From the cell containing the given text, extract its center point as (X, Y) coordinate. 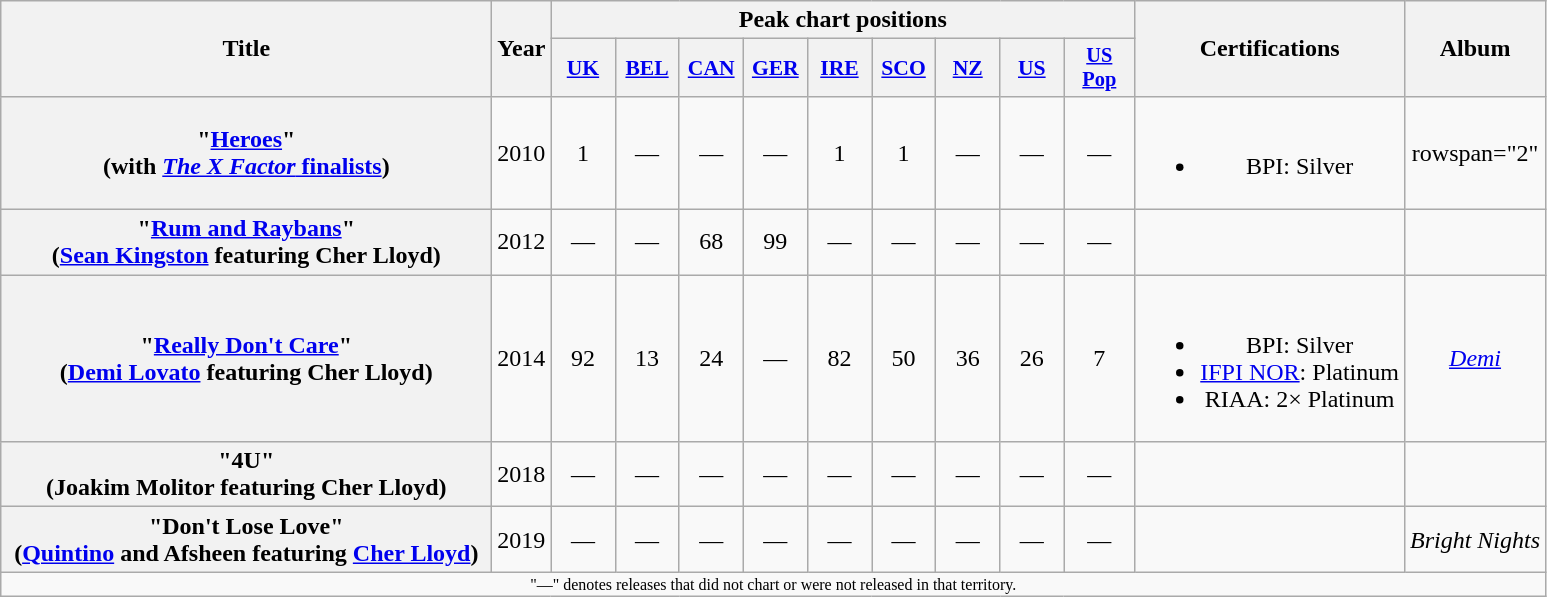
36 (968, 358)
IRE (839, 68)
US Pop (1100, 68)
BPI: SilverIFPI NOR: PlatinumRIAA: 2× Platinum (1270, 358)
Bright Nights (1474, 540)
2018 (522, 474)
US (1032, 68)
Peak chart positions (843, 20)
Year (522, 49)
26 (1032, 358)
50 (904, 358)
SCO (904, 68)
CAN (711, 68)
7 (1100, 358)
24 (711, 358)
2014 (522, 358)
"4U"(Joakim Molitor featuring Cher Lloyd) (246, 474)
2012 (522, 242)
2010 (522, 152)
"Don't Lose Love"(Quintino and Afsheen featuring Cher Lloyd) (246, 540)
BEL (647, 68)
rowspan="2" (1474, 152)
82 (839, 358)
BPI: Silver (1270, 152)
Album (1474, 49)
Demi (1474, 358)
99 (775, 242)
13 (647, 358)
2019 (522, 540)
Title (246, 49)
68 (711, 242)
"Rum and Raybans"(Sean Kingston featuring Cher Lloyd) (246, 242)
"—" denotes releases that did not chart or were not released in that territory. (774, 584)
UK (583, 68)
GER (775, 68)
NZ (968, 68)
Certifications (1270, 49)
"Really Don't Care"(Demi Lovato featuring Cher Lloyd) (246, 358)
"Heroes"(with The X Factor finalists) (246, 152)
92 (583, 358)
